Locate the cell with the specified text and output its (X, Y) center coordinate. 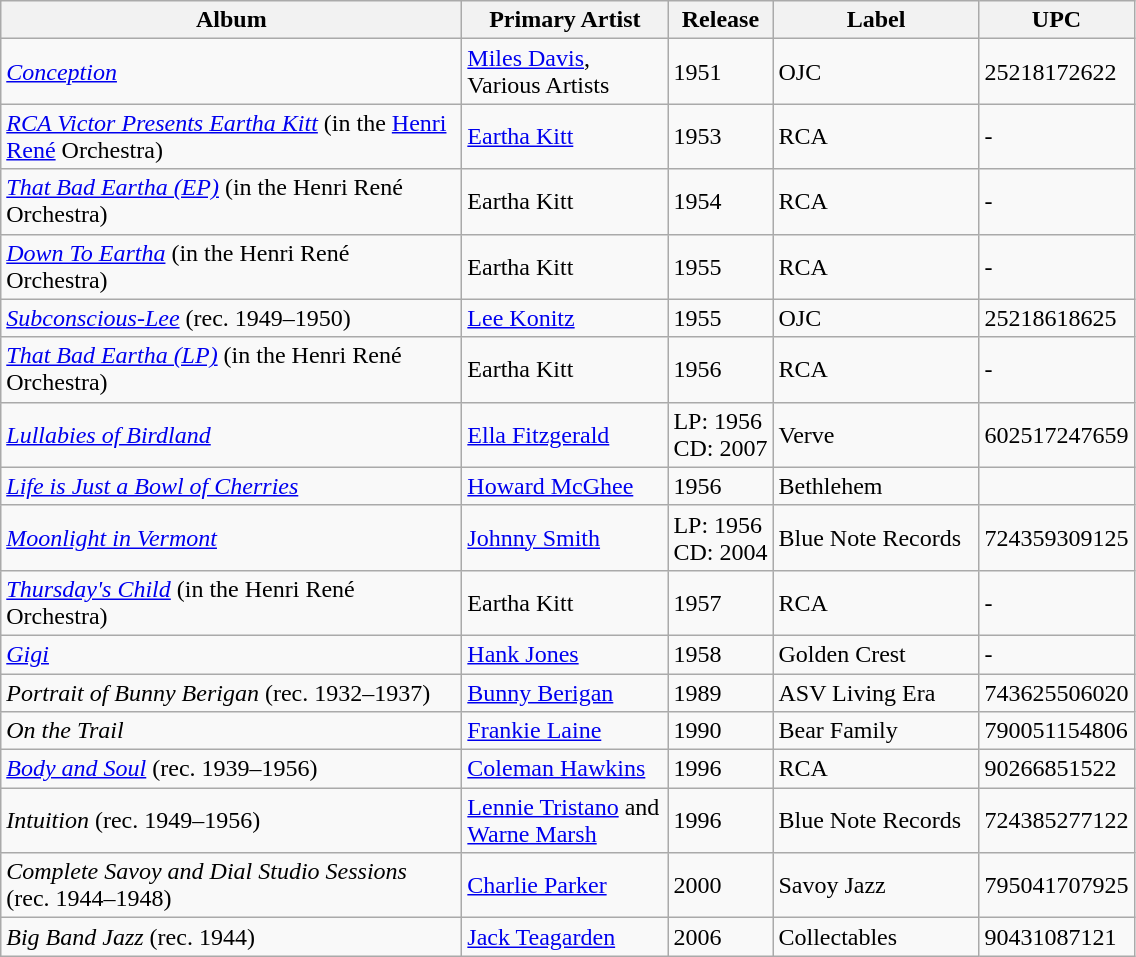
90431087121 (1056, 937)
Jack Teagarden (565, 937)
Label (876, 20)
724385277122 (1056, 820)
ASV Living Era (876, 693)
Savoy Jazz (876, 886)
Hank Jones (565, 654)
Life is Just a Bowl of Cherries (232, 486)
On the Trail (232, 731)
Down To Eartha (in the Henri René Orchestra) (232, 266)
795041707925 (1056, 886)
Primary Artist (565, 20)
1990 (720, 731)
Thursday's Child (in the Henri René Orchestra) (232, 602)
That Bad Eartha (LP) (in the Henri René Orchestra) (232, 370)
724359309125 (1056, 538)
Body and Soul (rec. 1939–1956) (232, 769)
743625506020 (1056, 693)
790051154806 (1056, 731)
25218172622 (1056, 72)
Lennie Tristano and Warne Marsh (565, 820)
1951 (720, 72)
Collectables (876, 937)
1957 (720, 602)
Charlie Parker (565, 886)
LP: 1956CD: 2004 (720, 538)
Subconscious-Lee (rec. 1949–1950) (232, 318)
Ella Fitzgerald (565, 434)
RCA Victor Presents Eartha Kitt (in the Henri René Orchestra) (232, 136)
That Bad Eartha (EP) (in the Henri René Orchestra) (232, 202)
Big Band Jazz (rec. 1944) (232, 937)
25218618625 (1056, 318)
Bethlehem (876, 486)
Intuition (rec. 1949–1956) (232, 820)
Howard McGhee (565, 486)
1958 (720, 654)
Release (720, 20)
UPC (1056, 20)
2000 (720, 886)
Conception (232, 72)
Lee Konitz (565, 318)
Bunny Berigan (565, 693)
1953 (720, 136)
Golden Crest (876, 654)
LP: 1956CD: 2007 (720, 434)
1989 (720, 693)
1954 (720, 202)
Johnny Smith (565, 538)
602517247659 (1056, 434)
Frankie Laine (565, 731)
Portrait of Bunny Berigan (rec. 1932–1937) (232, 693)
Gigi (232, 654)
Coleman Hawkins (565, 769)
Bear Family (876, 731)
Moonlight in Vermont (232, 538)
Album (232, 20)
Complete Savoy and Dial Studio Sessions(rec. 1944–1948) (232, 886)
2006 (720, 937)
Miles Davis, Various Artists (565, 72)
Lullabies of Birdland (232, 434)
Verve (876, 434)
90266851522 (1056, 769)
